Locate the cell with the specified text and output its [x, y] center coordinate. 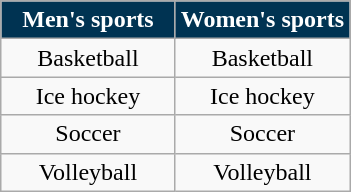
Men's sports [88, 20]
Women's sports [262, 20]
